Return the [X, Y] coordinate for the center point of the cell that contains the specified text.  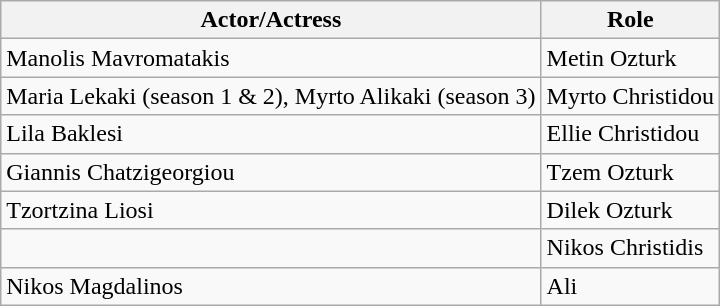
Dilek Ozturk [630, 210]
Tzem Ozturk [630, 172]
Ellie Christidou [630, 134]
Giannis Chatzigeorgiou [271, 172]
Tzortzina Liosi [271, 210]
Ali [630, 286]
Manolis Mavromatakis [271, 58]
Myrto Christidou [630, 96]
Nikos Magdalinos [271, 286]
Maria Lekaki (season 1 & 2), Myrto Alikaki (season 3) [271, 96]
Metin Ozturk [630, 58]
Role [630, 20]
Lila Baklesi [271, 134]
Nikos Christidis [630, 248]
Actor/Actress [271, 20]
